For the text-containing cell, return its midpoint in [X, Y] coordinate format. 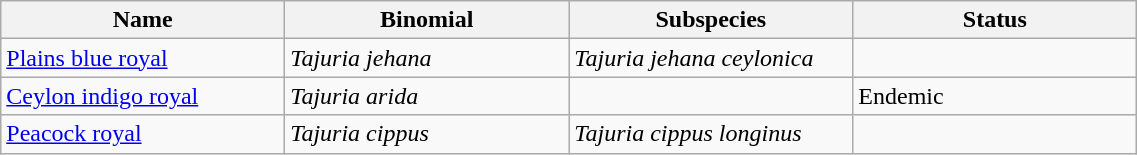
Name [143, 20]
Tajuria jehana [427, 58]
Status [995, 20]
Binomial [427, 20]
Tajuria jehana ceylonica [711, 58]
Tajuria cippus [427, 134]
Tajuria cippus longinus [711, 134]
Plains blue royal [143, 58]
Tajuria arida [427, 96]
Subspecies [711, 20]
Peacock royal [143, 134]
Endemic [995, 96]
Ceylon indigo royal [143, 96]
